Search for the cell housing the specified text and yield its (X, Y) center coordinate. 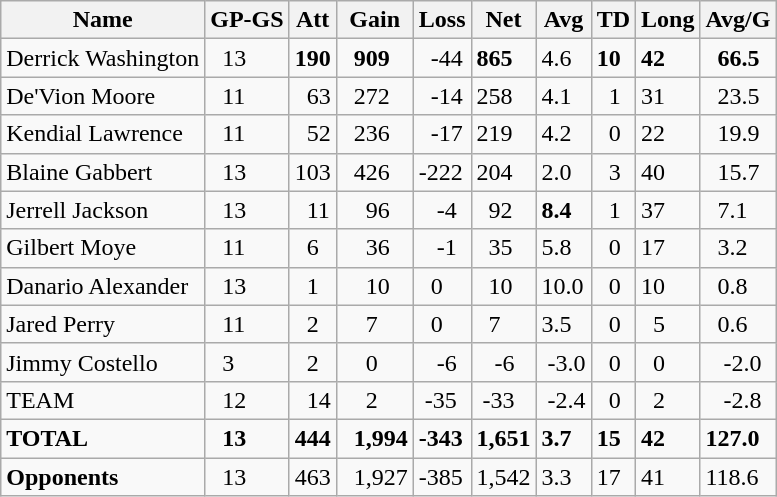
Jared Perry (103, 324)
Gain (374, 20)
0.6 (738, 324)
37 (668, 210)
Att (312, 20)
Jerrell Jackson (103, 210)
Net (504, 20)
5.8 (564, 248)
3.2 (738, 248)
7.1 (738, 210)
5 (668, 324)
-343 (442, 438)
272 (374, 96)
1,542 (504, 477)
-4 (442, 210)
0.8 (738, 286)
De'Vion Moore (103, 96)
14 (312, 400)
-17 (442, 134)
118.6 (738, 477)
22 (668, 134)
15.7 (738, 172)
204 (504, 172)
63 (312, 96)
1,927 (374, 477)
219 (504, 134)
41 (668, 477)
6 (312, 248)
Opponents (103, 477)
909 (374, 58)
-33 (504, 400)
-2.4 (564, 400)
-35 (442, 400)
190 (312, 58)
Avg/G (738, 20)
23.5 (738, 96)
Derrick Washington (103, 58)
3.5 (564, 324)
1,651 (504, 438)
258 (504, 96)
31 (668, 96)
Name (103, 20)
Long (668, 20)
36 (374, 248)
1,994 (374, 438)
-385 (442, 477)
2.0 (564, 172)
-44 (442, 58)
92 (504, 210)
TOTAL (103, 438)
GP-GS (247, 20)
35 (504, 248)
Danario Alexander (103, 286)
865 (504, 58)
52 (312, 134)
Gilbert Moye (103, 248)
TD (613, 20)
127.0 (738, 438)
-3.0 (564, 362)
3.3 (564, 477)
TEAM (103, 400)
444 (312, 438)
40 (668, 172)
Avg (564, 20)
4.6 (564, 58)
4.2 (564, 134)
4.1 (564, 96)
-2.8 (738, 400)
Blaine Gabbert (103, 172)
Kendial Lawrence (103, 134)
8.4 (564, 210)
426 (374, 172)
19.9 (738, 134)
Loss (442, 20)
-2.0 (738, 362)
10.0 (564, 286)
236 (374, 134)
96 (374, 210)
66.5 (738, 58)
463 (312, 477)
Jimmy Costello (103, 362)
-222 (442, 172)
3.7 (564, 438)
15 (613, 438)
12 (247, 400)
-1 (442, 248)
103 (312, 172)
-14 (442, 96)
